Identify which cell holds the provided text, then report its (x, y) central coordinate. 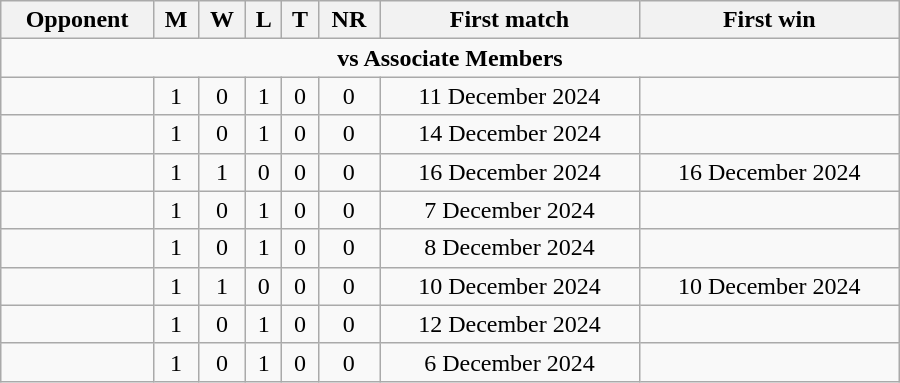
NR (348, 20)
6 December 2024 (510, 362)
12 December 2024 (510, 324)
M (176, 20)
L (264, 20)
T (300, 20)
First win (769, 20)
14 December 2024 (510, 134)
vs Associate Members (450, 58)
8 December 2024 (510, 248)
First match (510, 20)
W (222, 20)
Opponent (78, 20)
11 December 2024 (510, 96)
7 December 2024 (510, 210)
